Find where the given text appears and provide that cell's center as [X, Y] coordinate. 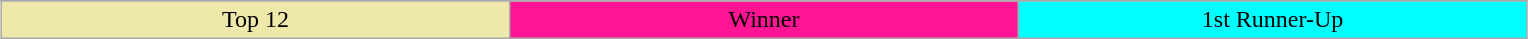
Top 12 [256, 20]
1st Runner-Up [1272, 20]
Winner [764, 20]
